Extract the (x, y) coordinate from the center of the cell holding the provided text.  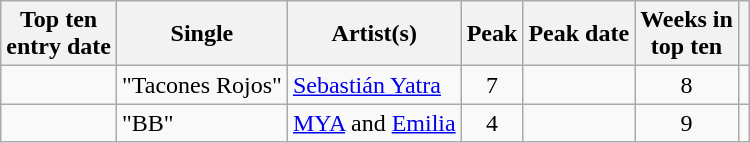
Peak (492, 34)
"Tacones Rojos" (202, 85)
9 (687, 123)
MYA and Emilia (374, 123)
Artist(s) (374, 34)
"BB" (202, 123)
7 (492, 85)
Single (202, 34)
Weeks intop ten (687, 34)
Peak date (579, 34)
Top tenentry date (59, 34)
4 (492, 123)
Sebastián Yatra (374, 85)
8 (687, 85)
